Search for the cell housing the specified text and yield its (x, y) center coordinate. 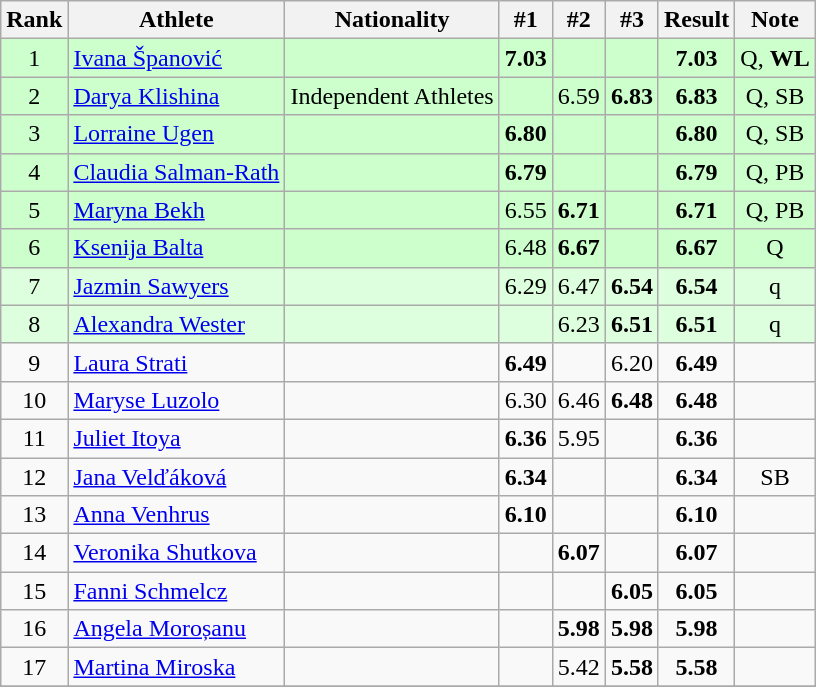
Note (775, 20)
10 (34, 400)
11 (34, 438)
Q (775, 248)
Anna Venhrus (176, 515)
16 (34, 629)
Nationality (392, 20)
6.29 (526, 286)
Juliet Itoya (176, 438)
Laura Strati (176, 362)
17 (34, 667)
Athlete (176, 20)
Ksenija Balta (176, 248)
2 (34, 96)
6.46 (578, 400)
7 (34, 286)
3 (34, 134)
Fanni Schmelcz (176, 591)
8 (34, 324)
Martina Miroska (176, 667)
6.47 (578, 286)
Independent Athletes (392, 96)
14 (34, 553)
SB (775, 477)
Jazmin Sawyers (176, 286)
6.20 (632, 362)
Darya Klishina (176, 96)
#1 (526, 20)
13 (34, 515)
Result (696, 20)
Maryse Luzolo (176, 400)
12 (34, 477)
Veronika Shutkova (176, 553)
#2 (578, 20)
Rank (34, 20)
6.59 (578, 96)
6 (34, 248)
Claudia Salman-Rath (176, 172)
Alexandra Wester (176, 324)
4 (34, 172)
Maryna Bekh (176, 210)
5 (34, 210)
15 (34, 591)
#3 (632, 20)
Jana Velďáková (176, 477)
1 (34, 58)
5.42 (578, 667)
9 (34, 362)
6.23 (578, 324)
6.55 (526, 210)
Angela Moroșanu (176, 629)
Q, WL (775, 58)
Ivana Španović (176, 58)
Lorraine Ugen (176, 134)
6.30 (526, 400)
5.95 (578, 438)
